From the cell containing the given text, extract its center point as (x, y) coordinate. 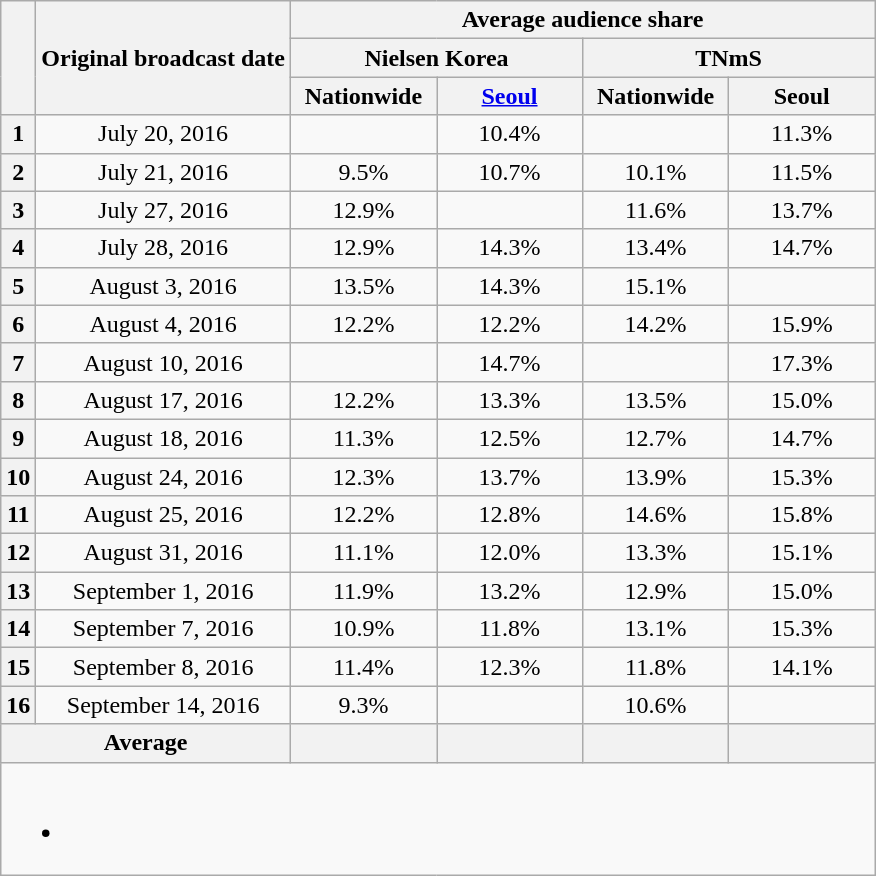
1 (18, 134)
12 (18, 553)
August 3, 2016 (164, 286)
14.2% (656, 324)
9.5% (363, 172)
12.0% (509, 553)
August 25, 2016 (164, 515)
10.1% (656, 172)
July 27, 2016 (164, 210)
Original broadcast date (164, 58)
16 (18, 705)
10.6% (656, 705)
14 (18, 629)
7 (18, 362)
12.7% (656, 438)
July 28, 2016 (164, 248)
9.3% (363, 705)
11.5% (802, 172)
13 (18, 591)
15.8% (802, 515)
11.4% (363, 667)
TNmS (729, 58)
11 (18, 515)
4 (18, 248)
8 (18, 400)
August 10, 2016 (164, 362)
August 31, 2016 (164, 553)
August 18, 2016 (164, 438)
August 4, 2016 (164, 324)
15.9% (802, 324)
Average audience share (582, 20)
Nielsen Korea (436, 58)
11.9% (363, 591)
July 21, 2016 (164, 172)
10.9% (363, 629)
2 (18, 172)
13.4% (656, 248)
17.3% (802, 362)
13.9% (656, 477)
6 (18, 324)
12.8% (509, 515)
11.6% (656, 210)
14.1% (802, 667)
9 (18, 438)
10.4% (509, 134)
September 8, 2016 (164, 667)
3 (18, 210)
August 24, 2016 (164, 477)
10.7% (509, 172)
13.2% (509, 591)
12.5% (509, 438)
September 7, 2016 (164, 629)
September 1, 2016 (164, 591)
14.6% (656, 515)
13.1% (656, 629)
15 (18, 667)
July 20, 2016 (164, 134)
Average (146, 743)
10 (18, 477)
August 17, 2016 (164, 400)
September 14, 2016 (164, 705)
5 (18, 286)
11.1% (363, 553)
